Identify which cell holds the provided text, then report its [x, y] central coordinate. 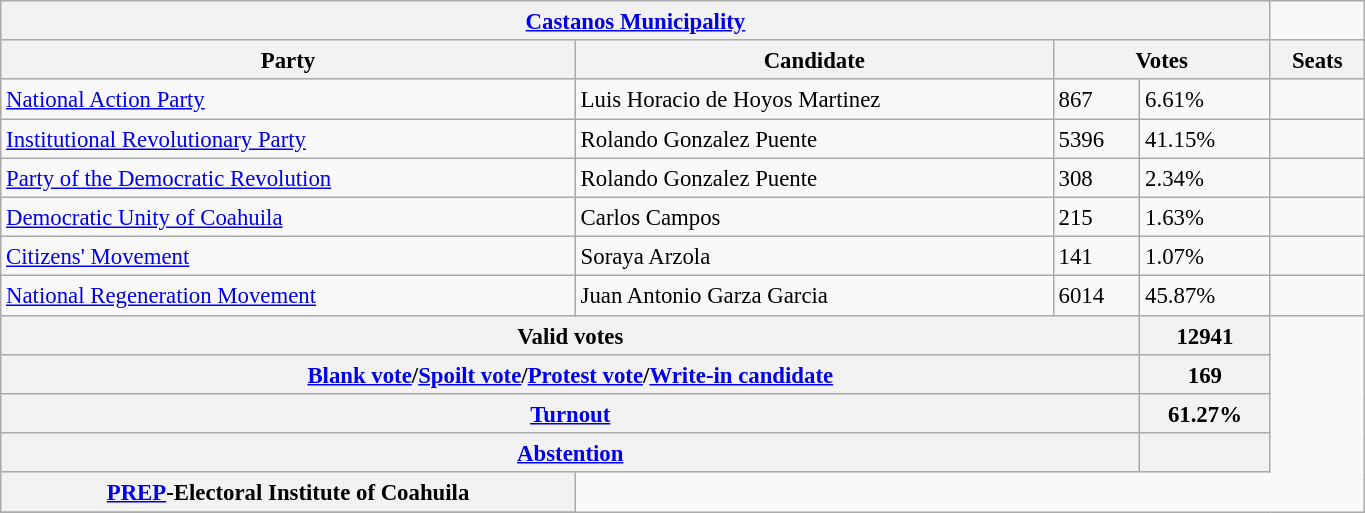
Valid votes [570, 334]
Democratic Unity of Coahuila [288, 216]
5396 [1096, 138]
Party [288, 60]
Votes [1162, 60]
308 [1096, 178]
141 [1096, 256]
Luis Horacio de Hoyos Martinez [814, 100]
Abstention [570, 452]
215 [1096, 216]
Party of the Democratic Revolution [288, 178]
1.07% [1205, 256]
Institutional Revolutionary Party [288, 138]
National Regeneration Movement [288, 296]
Juan Antonio Garza Garcia [814, 296]
41.15% [1205, 138]
6014 [1096, 296]
Castanos Municipality [636, 20]
Turnout [570, 414]
Soraya Arzola [814, 256]
2.34% [1205, 178]
12941 [1205, 334]
6.61% [1205, 100]
61.27% [1205, 414]
National Action Party [288, 100]
Blank vote/Spoilt vote/Protest vote/Write-in candidate [570, 374]
Seats [1317, 60]
867 [1096, 100]
169 [1205, 374]
45.87% [1205, 296]
Citizens' Movement [288, 256]
Carlos Campos [814, 216]
Candidate [814, 60]
1.63% [1205, 216]
PREP-Electoral Institute of Coahuila [288, 492]
